Detect which cell encompasses the target text, then output its (X, Y) center coordinate. 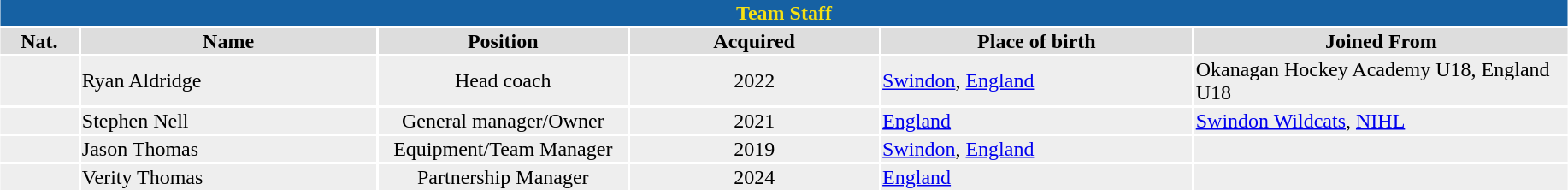
Name (228, 41)
Nat. (39, 41)
Stephen Nell (228, 121)
Swindon Wildcats, NIHL (1381, 121)
Partnership Manager (503, 177)
2022 (754, 80)
Head coach (503, 80)
General manager/Owner (503, 121)
Position (503, 41)
Equipment/Team Manager (503, 149)
2019 (754, 149)
Acquired (754, 41)
Verity Thomas (228, 177)
Ryan Aldridge (228, 80)
2024 (754, 177)
Joined From (1381, 41)
Jason Thomas (228, 149)
2021 (754, 121)
Place of birth (1037, 41)
Team Staff (783, 13)
Okanagan Hockey Academy U18, England U18 (1381, 80)
